Search for the cell housing the specified text and yield its [x, y] center coordinate. 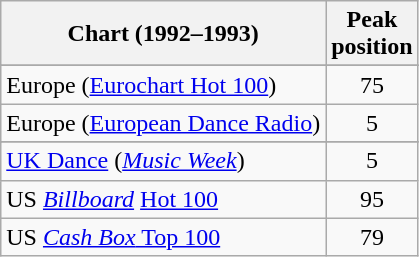
95 [372, 199]
Chart (1992–1993) [164, 34]
UK Dance (Music Week) [164, 161]
Europe (Eurochart Hot 100) [164, 85]
75 [372, 85]
US Cash Box Top 100 [164, 237]
US Billboard Hot 100 [164, 199]
Peakposition [372, 34]
79 [372, 237]
Europe (European Dance Radio) [164, 123]
